Pinpoint the cell where the given text exists, returning its (x, y) midpoint coordinate. 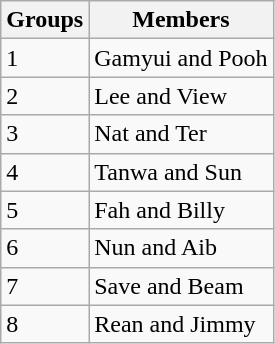
8 (45, 324)
Rean and Jimmy (181, 324)
Save and Beam (181, 286)
Fah and Billy (181, 210)
1 (45, 58)
3 (45, 134)
Groups (45, 20)
7 (45, 286)
Tanwa and Sun (181, 172)
Nun and Aib (181, 248)
Members (181, 20)
Lee and View (181, 96)
6 (45, 248)
Nat and Ter (181, 134)
2 (45, 96)
4 (45, 172)
5 (45, 210)
Gamyui and Pooh (181, 58)
